Provide the [X, Y] coordinate of the cell's center where the given text is located.  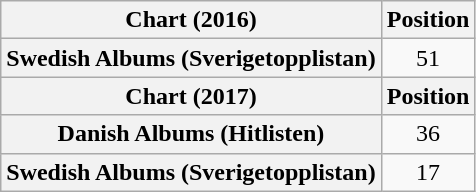
Chart (2016) [191, 20]
Danish Albums (Hitlisten) [191, 134]
17 [428, 172]
51 [428, 58]
36 [428, 134]
Chart (2017) [191, 96]
